Extract the (x, y) coordinate from the center of the cell holding the provided text.  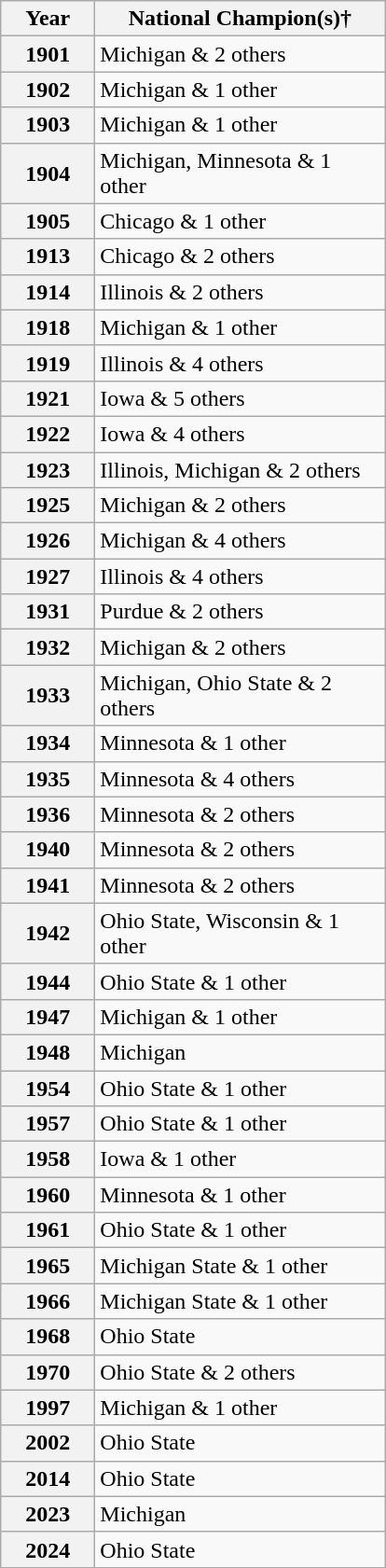
1921 (48, 398)
Illinois, Michigan & 2 others (241, 469)
1926 (48, 541)
2002 (48, 1443)
1948 (48, 1052)
Chicago & 2 others (241, 257)
Iowa & 1 other (241, 1159)
Michigan, Ohio State & 2 others (241, 696)
1954 (48, 1089)
2023 (48, 1514)
Michigan & 4 others (241, 541)
1960 (48, 1195)
Illinois & 2 others (241, 292)
1905 (48, 221)
1931 (48, 612)
1940 (48, 850)
1970 (48, 1372)
1923 (48, 469)
1965 (48, 1266)
1925 (48, 506)
2024 (48, 1549)
1927 (48, 576)
1935 (48, 779)
1947 (48, 1017)
1961 (48, 1230)
1968 (48, 1337)
1944 (48, 981)
1901 (48, 54)
1919 (48, 363)
1922 (48, 434)
Ohio State, Wisconsin & 1 other (241, 933)
1958 (48, 1159)
Michigan, Minnesota & 1 other (241, 173)
Purdue & 2 others (241, 612)
Ohio State & 2 others (241, 1372)
1941 (48, 885)
Iowa & 4 others (241, 434)
National Champion(s)† (241, 19)
1966 (48, 1301)
1932 (48, 647)
Chicago & 1 other (241, 221)
Year (48, 19)
Iowa & 5 others (241, 398)
1933 (48, 696)
1913 (48, 257)
1957 (48, 1124)
1914 (48, 292)
1936 (48, 814)
1918 (48, 327)
2014 (48, 1478)
1903 (48, 125)
1902 (48, 90)
1934 (48, 743)
1904 (48, 173)
1942 (48, 933)
1997 (48, 1408)
Minnesota & 4 others (241, 779)
